From the cell containing the given text, extract its center point as [x, y] coordinate. 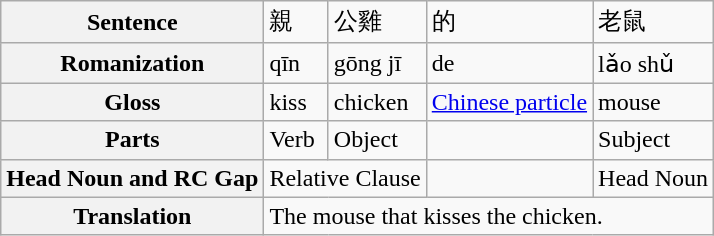
Relative Clause [345, 178]
Sentence [132, 22]
Object [377, 140]
Gloss [132, 102]
老鼠 [654, 22]
de [509, 63]
qīn [296, 63]
gōng jī [377, 63]
Head Noun and RC Gap [132, 178]
mouse [654, 102]
親 [296, 22]
Parts [132, 140]
chicken [377, 102]
Chinese particle [509, 102]
公雞 [377, 22]
kiss [296, 102]
Subject [654, 140]
Translation [132, 216]
的 [509, 22]
Head Noun [654, 178]
Romanization [132, 63]
Verb [296, 140]
lǎo shǔ [654, 63]
The mouse that kisses the chicken. [489, 216]
